Determine the [x, y] coordinate at the center of the cell enclosing the given text.  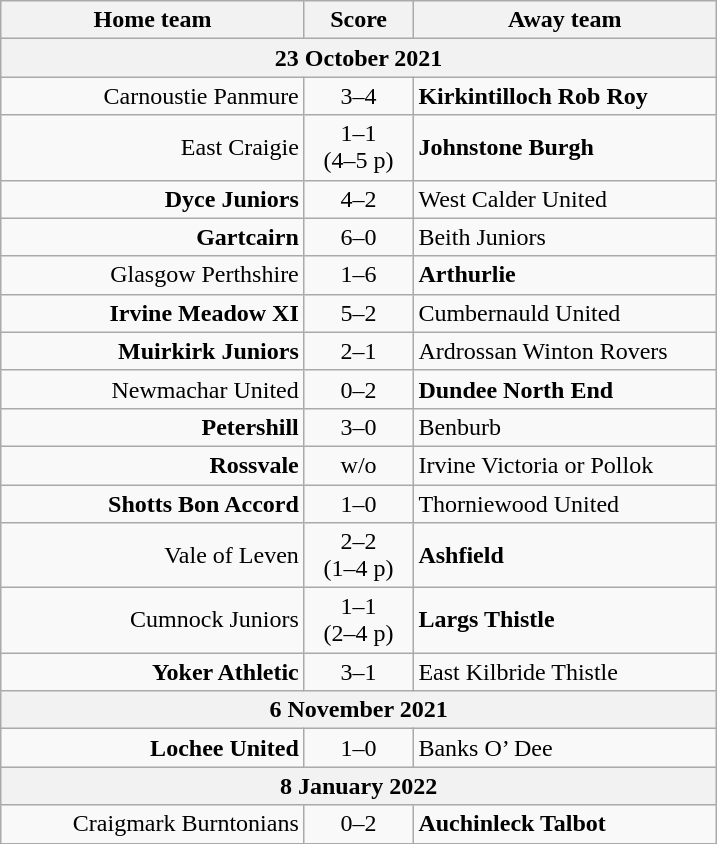
Dyce Juniors [153, 199]
Auchinleck Talbot [565, 824]
Home team [153, 20]
Score [358, 20]
Thorniewood United [565, 503]
Craigmark Burntonians [153, 824]
1–1(4–5 p) [358, 148]
Kirkintilloch Rob Roy [565, 96]
Beith Juniors [565, 237]
Dundee North End [565, 389]
Arthurlie [565, 275]
Carnoustie Panmure [153, 96]
East Craigie [153, 148]
4–2 [358, 199]
Vale of Leven [153, 556]
6–0 [358, 237]
3–0 [358, 427]
6 November 2021 [359, 710]
w/o [358, 465]
Muirkirk Juniors [153, 351]
Irvine Meadow XI [153, 313]
Cumbernauld United [565, 313]
Banks O’ Dee [565, 748]
1–1(2–4 p) [358, 620]
Shotts Bon Accord [153, 503]
Johnstone Burgh [565, 148]
Gartcairn [153, 237]
Largs Thistle [565, 620]
Glasgow Perthshire [153, 275]
Rossvale [153, 465]
Petershill [153, 427]
Ashfield [565, 556]
23 October 2021 [359, 58]
5–2 [358, 313]
Ardrossan Winton Rovers [565, 351]
Benburb [565, 427]
Lochee United [153, 748]
Away team [565, 20]
1–6 [358, 275]
Cumnock Juniors [153, 620]
3–1 [358, 672]
2–1 [358, 351]
West Calder United [565, 199]
8 January 2022 [359, 786]
2–2(1–4 p) [358, 556]
East Kilbride Thistle [565, 672]
Newmachar United [153, 389]
Irvine Victoria or Pollok [565, 465]
Yoker Athletic [153, 672]
3–4 [358, 96]
